For the text-containing cell, return its midpoint in [X, Y] coordinate format. 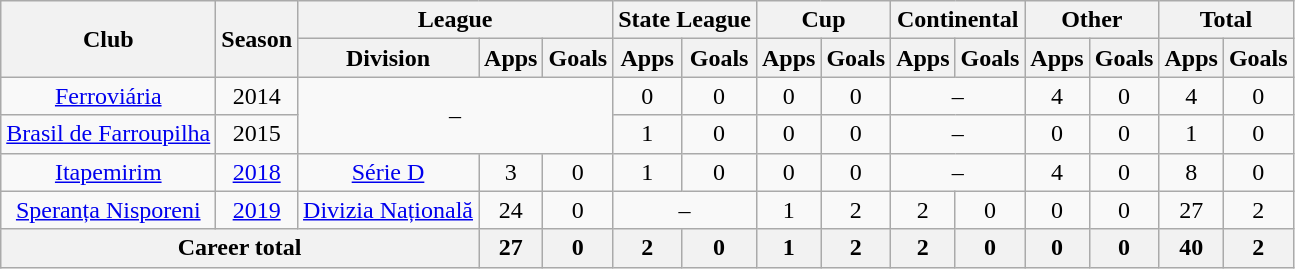
Total [1226, 20]
2014 [257, 96]
Club [108, 39]
2018 [257, 172]
Itapemirim [108, 172]
State League [685, 20]
Continental [958, 20]
Ferroviária [108, 96]
Career total [240, 248]
40 [1191, 248]
Série D [388, 172]
2015 [257, 134]
League [456, 20]
Season [257, 39]
Division [388, 58]
Brasil de Farroupilha [108, 134]
Divizia Națională [388, 210]
24 [511, 210]
3 [511, 172]
Cup [823, 20]
Other [1092, 20]
Speranța Nisporeni [108, 210]
8 [1191, 172]
2019 [257, 210]
